Identify which cell holds the provided text, then report its [x, y] central coordinate. 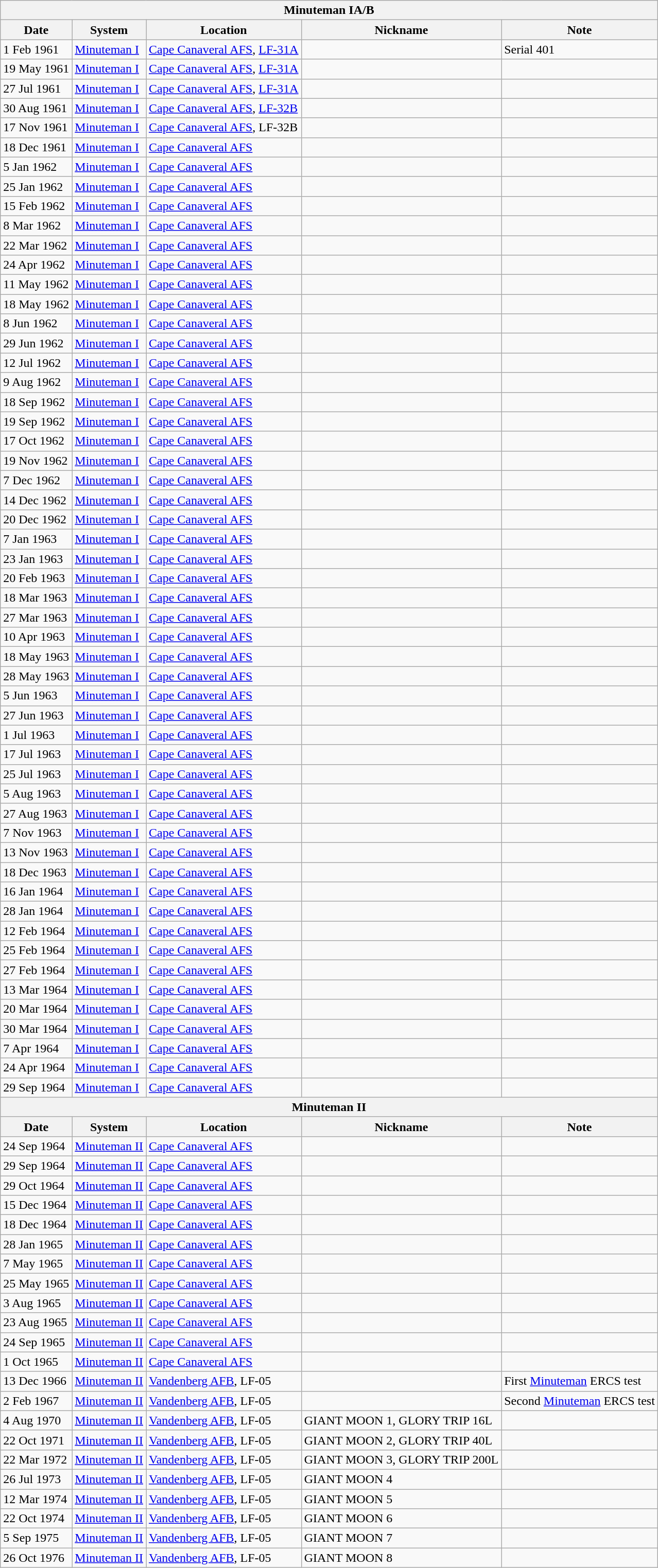
12 Jul 1962 [36, 363]
24 Sep 1965 [36, 1342]
GIANT MOON 5 [401, 1499]
30 Mar 1964 [36, 1029]
4 Aug 1970 [36, 1420]
5 Jun 1963 [36, 696]
18 May 1963 [36, 657]
18 Sep 1962 [36, 402]
12 Feb 1964 [36, 931]
25 Jan 1962 [36, 186]
20 Feb 1963 [36, 578]
7 Dec 1962 [36, 480]
29 Jun 1962 [36, 343]
27 Jun 1963 [36, 715]
18 May 1962 [36, 304]
18 Mar 1963 [36, 598]
7 Jan 1963 [36, 539]
29 Oct 1964 [36, 1185]
12 Mar 1974 [36, 1499]
18 Dec 1961 [36, 147]
23 Aug 1965 [36, 1323]
28 Jan 1964 [36, 911]
1 Jul 1963 [36, 735]
GIANT MOON 7 [401, 1538]
18 Dec 1964 [36, 1225]
27 Feb 1964 [36, 970]
5 Sep 1975 [36, 1538]
19 Sep 1962 [36, 421]
Serial 401 [580, 49]
1 Oct 1965 [36, 1362]
22 Oct 1971 [36, 1440]
3 Aug 1965 [36, 1303]
19 May 1961 [36, 69]
19 Nov 1962 [36, 461]
Second Minuteman ERCS test [580, 1401]
17 Jul 1963 [36, 754]
16 Jan 1964 [36, 892]
GIANT MOON 6 [401, 1519]
22 Mar 1962 [36, 245]
8 Jun 1962 [36, 324]
5 Jan 1962 [36, 167]
15 Feb 1962 [36, 206]
30 Aug 1961 [36, 108]
GIANT MOON 8 [401, 1558]
25 Feb 1964 [36, 950]
26 Jul 1973 [36, 1479]
14 Dec 1962 [36, 500]
26 Oct 1976 [36, 1558]
7 Nov 1963 [36, 833]
27 Jul 1961 [36, 89]
27 Mar 1963 [36, 618]
22 Mar 1972 [36, 1459]
28 Jan 1965 [36, 1244]
25 Jul 1963 [36, 774]
GIANT MOON 4 [401, 1479]
22 Oct 1974 [36, 1519]
20 Dec 1962 [36, 519]
8 Mar 1962 [36, 225]
20 Mar 1964 [36, 1009]
First Minuteman ERCS test [580, 1381]
24 Apr 1964 [36, 1068]
GIANT MOON 3, GLORY TRIP 200L [401, 1459]
27 Aug 1963 [36, 813]
Minuteman IA/B [330, 10]
24 Sep 1964 [36, 1146]
10 Apr 1963 [36, 637]
11 May 1962 [36, 285]
23 Jan 1963 [36, 558]
13 Mar 1964 [36, 990]
GIANT MOON 2, GLORY TRIP 40L [401, 1440]
17 Nov 1961 [36, 128]
GIANT MOON 1, GLORY TRIP 16L [401, 1420]
17 Oct 1962 [36, 441]
18 Dec 1963 [36, 872]
13 Dec 1966 [36, 1381]
24 Apr 1962 [36, 265]
25 May 1965 [36, 1283]
7 May 1965 [36, 1264]
13 Nov 1963 [36, 852]
1 Feb 1961 [36, 49]
9 Aug 1962 [36, 382]
15 Dec 1964 [36, 1205]
28 May 1963 [36, 676]
7 Apr 1964 [36, 1048]
2 Feb 1967 [36, 1401]
5 Aug 1963 [36, 794]
